Return the (x, y) coordinate for the center point of the cell that contains the specified text.  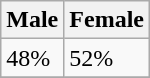
Male (32, 20)
52% (107, 58)
48% (32, 58)
Female (107, 20)
